Return the [x, y] coordinate for the center point of the cell that contains the specified text.  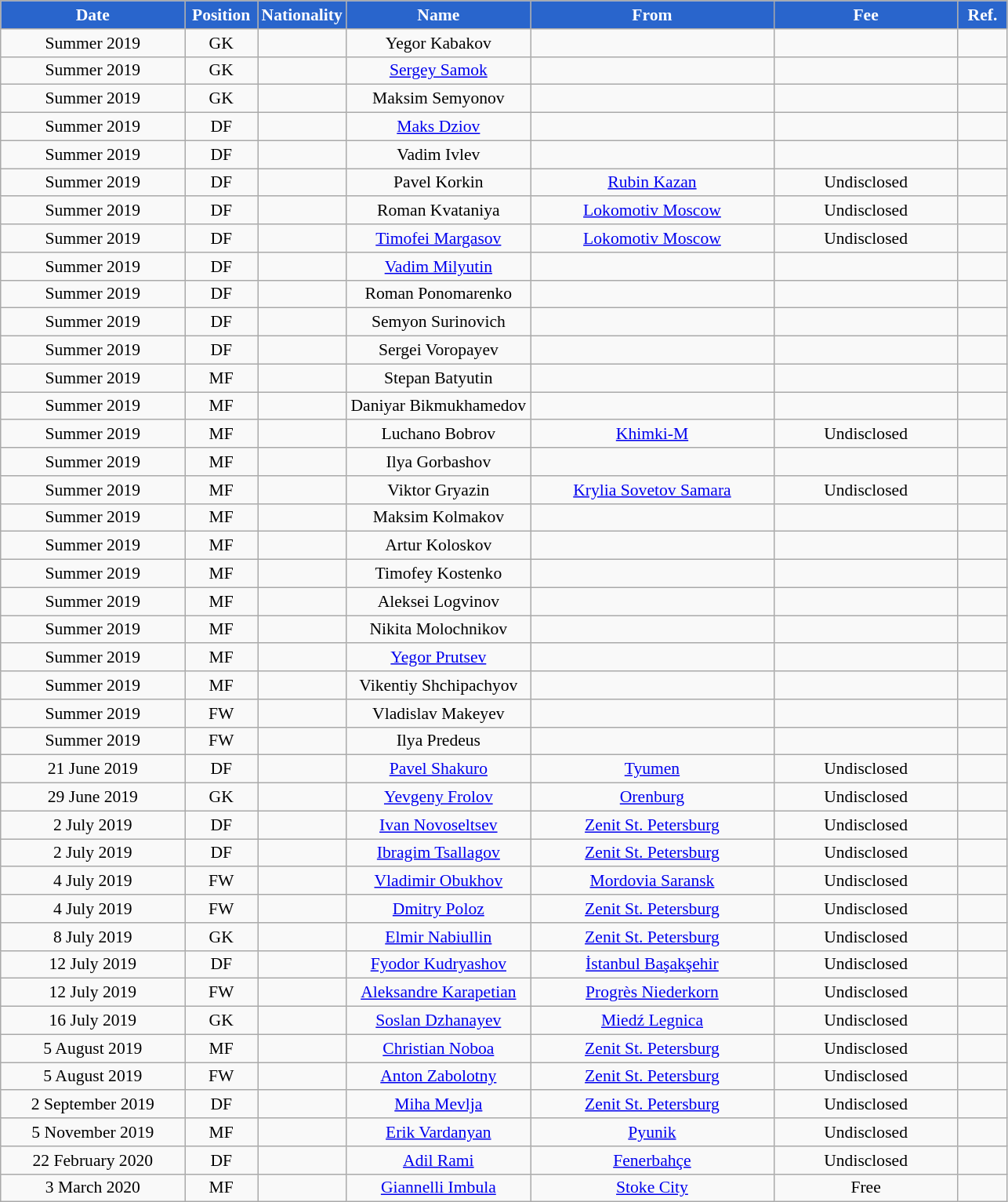
Pyunik [652, 1132]
Fenerbahçe [652, 1160]
Daniyar Bikmukhamedov [439, 406]
Viktor Gryazin [439, 490]
Progrès Niederkorn [652, 993]
Position [221, 15]
21 June 2019 [92, 769]
Vadim Milyutin [439, 267]
16 July 2019 [92, 1021]
Roman Ponomarenko [439, 294]
Date [92, 15]
Nationality [301, 15]
Yevgeny Frolov [439, 797]
Pavel Korkin [439, 183]
Maksim Kolmakov [439, 517]
Adil Rami [439, 1160]
Tyumen [652, 769]
Soslan Dzhanayev [439, 1021]
Vladimir Obukhov [439, 881]
Vikentiy Shchipachyov [439, 685]
Krylia Sovetov Samara [652, 490]
Ibragim Tsallagov [439, 853]
Sergei Voropayev [439, 350]
Yegor Kabakov [439, 43]
Stepan Batyutin [439, 378]
Christian Noboa [439, 1048]
Timofei Margasov [439, 238]
Ilya Predeus [439, 741]
Maksim Semyonov [439, 99]
Semyon Surinovich [439, 322]
Ref. [983, 15]
Ivan Novoseltsev [439, 825]
Miedź Legnica [652, 1021]
Sergey Samok [439, 71]
Luchano Bobrov [439, 434]
5 November 2019 [92, 1132]
3 March 2020 [92, 1188]
8 July 2019 [92, 937]
Aleksei Logvinov [439, 601]
Orenburg [652, 797]
Stoke City [652, 1188]
Vladislav Makeyev [439, 714]
Fyodor Kudryashov [439, 964]
Fee [865, 15]
Nikita Molochnikov [439, 630]
Miha Mevlja [439, 1105]
Aleksandre Karapetian [439, 993]
İstanbul Başakşehir [652, 964]
Rubin Kazan [652, 183]
22 February 2020 [92, 1160]
Maks Dziov [439, 127]
Yegor Prutsev [439, 658]
2 September 2019 [92, 1105]
Anton Zabolotny [439, 1077]
From [652, 15]
Roman Kvataniya [439, 211]
Ilya Gorbashov [439, 462]
Vadim Ivlev [439, 154]
Timofey Kostenko [439, 574]
Erik Vardanyan [439, 1132]
Dmitry Poloz [439, 909]
Khimki-M [652, 434]
Pavel Shakuro [439, 769]
29 June 2019 [92, 797]
Name [439, 15]
Artur Koloskov [439, 546]
Giannelli Imbula [439, 1188]
Mordovia Saransk [652, 881]
Free [865, 1188]
Elmir Nabiullin [439, 937]
